Output the [X, Y] coordinate of the center of the cell containing the given text.  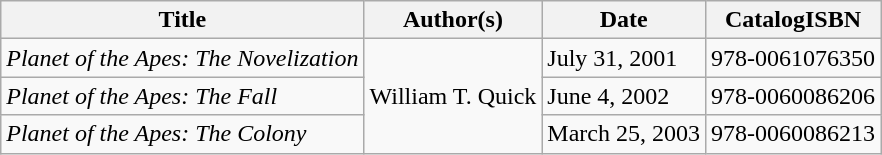
Date [624, 20]
978-0061076350 [794, 58]
Planet of the Apes: The Colony [182, 134]
Title [182, 20]
978-0060086213 [794, 134]
Planet of the Apes: The Novelization [182, 58]
July 31, 2001 [624, 58]
March 25, 2003 [624, 134]
William T. Quick [453, 96]
978-0060086206 [794, 96]
Author(s) [453, 20]
Planet of the Apes: The Fall [182, 96]
June 4, 2002 [624, 96]
CatalogISBN [794, 20]
